For the text-containing cell, return its midpoint in [x, y] coordinate format. 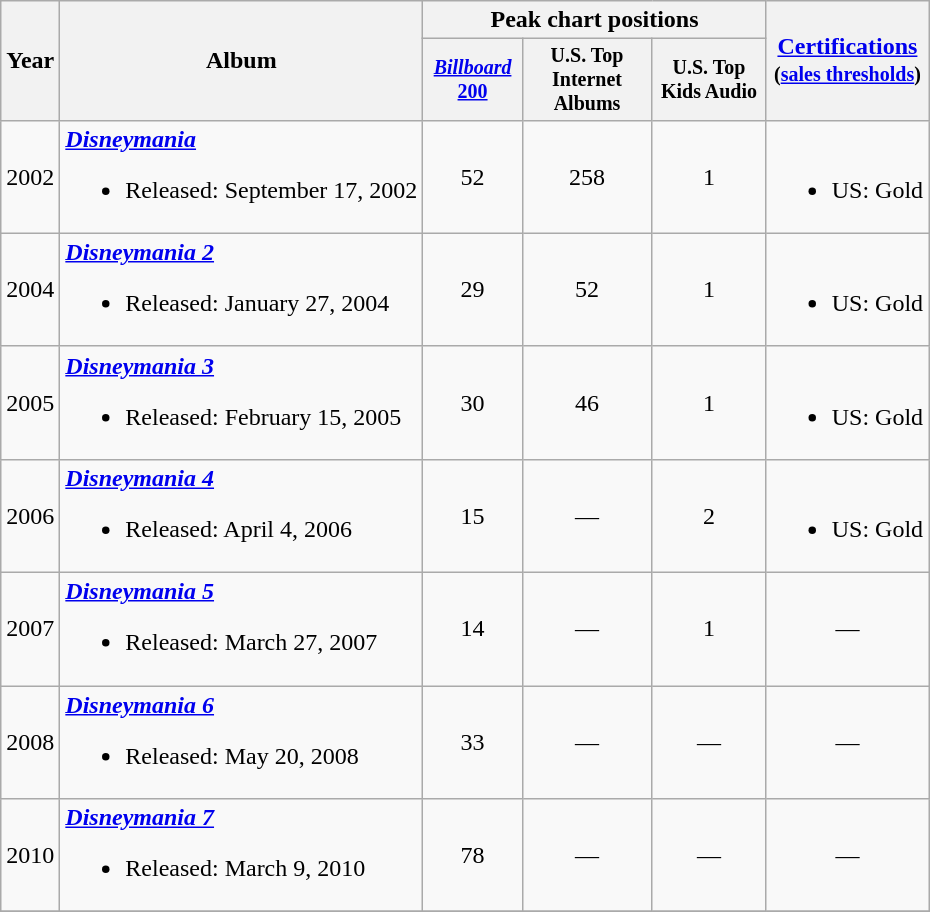
DisneymaniaReleased: September 17, 2002 [242, 176]
U.S. Top Kids Audio [709, 80]
2006 [30, 516]
Album [242, 61]
Certifications(sales thresholds) [847, 61]
2008 [30, 742]
Billboard 200 [472, 80]
33 [472, 742]
Disneymania 4Released: April 4, 2006 [242, 516]
2 [709, 516]
Peak chart positions [594, 20]
29 [472, 290]
46 [586, 402]
Year [30, 61]
78 [472, 856]
258 [586, 176]
2010 [30, 856]
Disneymania 7Released: March 9, 2010 [242, 856]
2007 [30, 630]
2005 [30, 402]
2002 [30, 176]
15 [472, 516]
Disneymania 5Released: March 27, 2007 [242, 630]
14 [472, 630]
2004 [30, 290]
U.S. Top Internet Albums [586, 80]
30 [472, 402]
Disneymania 2Released: January 27, 2004 [242, 290]
Disneymania 6Released: May 20, 2008 [242, 742]
Disneymania 3Released: February 15, 2005 [242, 402]
